Search for the cell housing the specified text and yield its (X, Y) center coordinate. 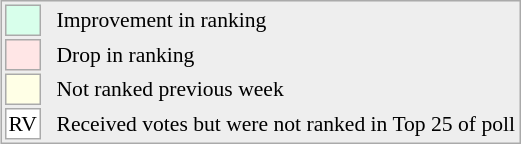
Drop in ranking (286, 55)
Not ranked previous week (286, 90)
Received votes but were not ranked in Top 25 of poll (286, 124)
Improvement in ranking (286, 20)
RV (23, 124)
